From the cell containing the given text, extract its center point as (X, Y) coordinate. 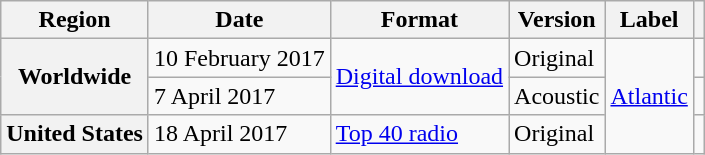
Version (557, 20)
Top 40 radio (419, 134)
Worldwide (75, 77)
Label (649, 20)
Atlantic (649, 96)
United States (75, 134)
Date (239, 20)
Digital download (419, 77)
7 April 2017 (239, 96)
Format (419, 20)
Acoustic (557, 96)
18 April 2017 (239, 134)
Region (75, 20)
10 February 2017 (239, 58)
